Output the (X, Y) coordinate of the center of the cell containing the given text.  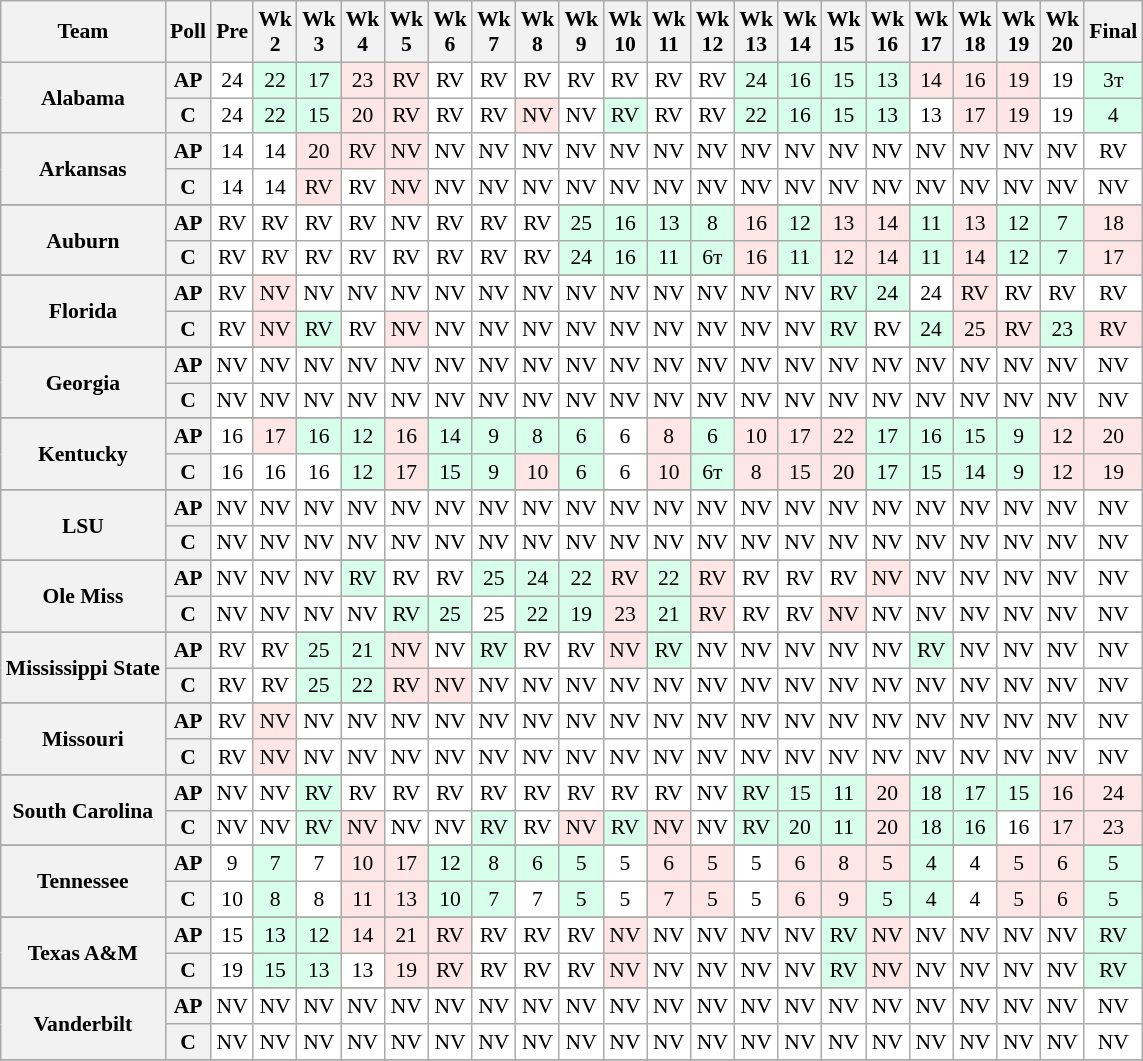
Wk13 (756, 32)
Georgia (83, 382)
Kentucky (83, 454)
Wk6 (450, 32)
3т (1113, 80)
Poll (188, 32)
Wk15 (844, 32)
Wk8 (538, 32)
Missouri (83, 740)
South Carolina (83, 810)
Wk16 (888, 32)
Pre (232, 32)
Wk12 (713, 32)
Wk5 (406, 32)
Final (1113, 32)
Vanderbilt (83, 1024)
Wk7 (494, 32)
Texas A&M (83, 952)
Wk18 (975, 32)
Wk19 (1019, 32)
Auburn (83, 240)
Tennessee (83, 882)
Wk3 (319, 32)
Arkansas (83, 170)
Wk20 (1062, 32)
Team (83, 32)
Wk14 (800, 32)
LSU (83, 526)
Wk10 (625, 32)
Alabama (83, 98)
Ole Miss (83, 596)
Wk4 (363, 32)
Wk17 (931, 32)
Florida (83, 312)
Mississippi State (83, 668)
Wk2 (275, 32)
Wk9 (581, 32)
Wk11 (669, 32)
